Scan for the cell matching the given text and deliver its [X, Y] coordinate at center. 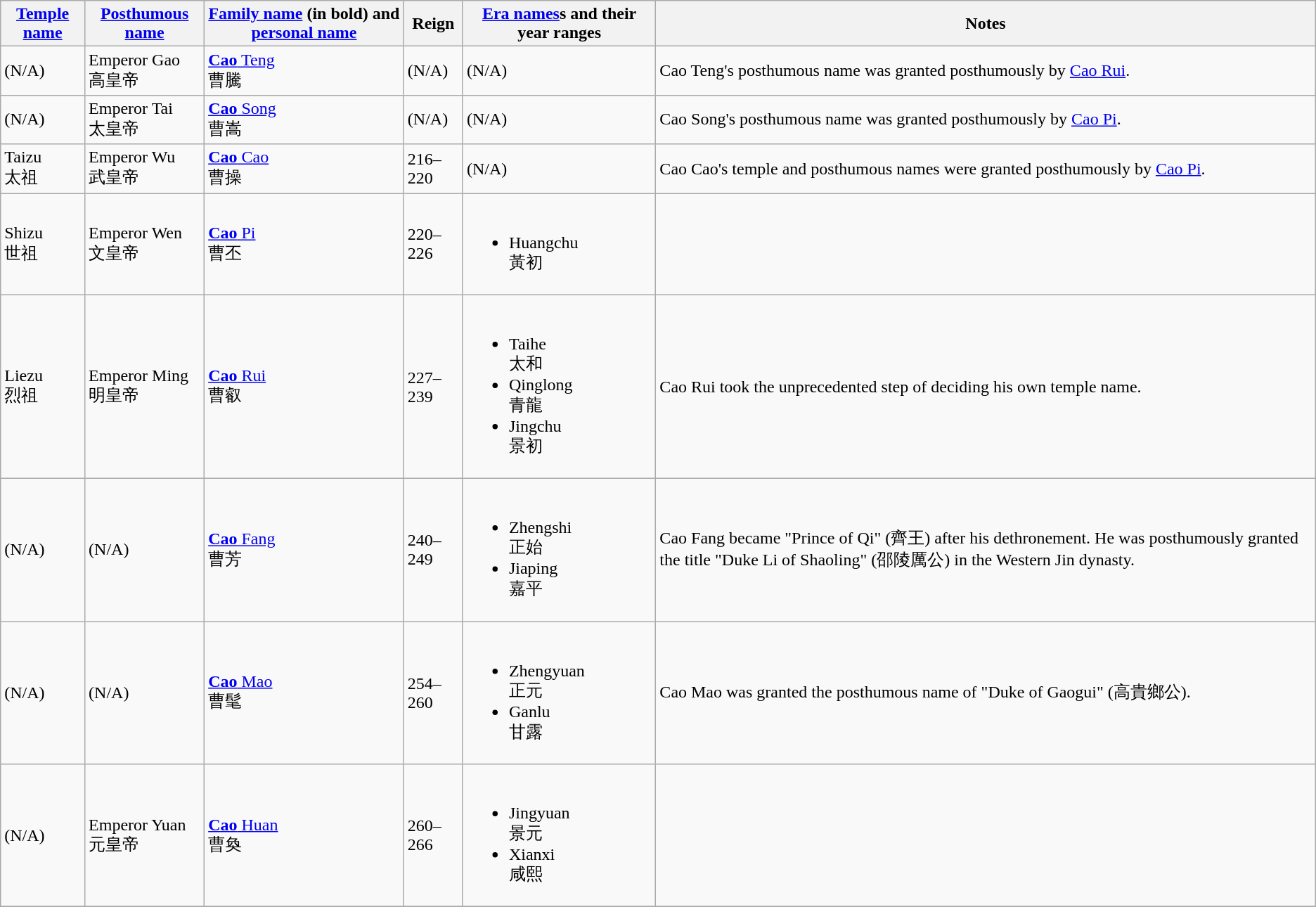
Liezu烈祖 [43, 387]
Zhengshi正始 Jiaping嘉平 [559, 550]
227–239 [433, 387]
Cao Pi曹丕 [304, 243]
Emperor Tai太皇帝 [145, 120]
Cao Rui took the unprecedented step of deciding his own temple name. [986, 387]
Cao Fang曹芳 [304, 550]
Emperor Ming明皇帝 [145, 387]
Family name (in bold) and personal name [304, 24]
254–260 [433, 693]
Cao Huan曹奐 [304, 835]
Jingyuan景元 Xianxi咸熙 [559, 835]
Cao Cao's temple and posthumous names were granted posthumously by Cao Pi. [986, 169]
Cao Rui曹叡 [304, 387]
Cao Mao was granted the posthumous name of "Duke of Gaogui" (高貴鄉公). [986, 693]
Huangchu黃初 [559, 243]
Emperor Yuan元皇帝 [145, 835]
Taihe太和 Qinglong青龍 Jingchu景初 [559, 387]
Cao Cao曹操 [304, 169]
260–266 [433, 835]
216–220 [433, 169]
Reign [433, 24]
Cao Teng's posthumous name was granted posthumously by Cao Rui. [986, 71]
Shizu世祖 [43, 243]
Temple name [43, 24]
220–226 [433, 243]
Cao Mao曹髦 [304, 693]
Emperor Wu武皇帝 [145, 169]
Zhengyuan正元 Ganlu甘露 [559, 693]
Taizu太祖 [43, 169]
Emperor Wen文皇帝 [145, 243]
240–249 [433, 550]
Emperor Gao高皇帝 [145, 71]
Era namess and their year ranges [559, 24]
Posthumous name [145, 24]
Notes [986, 24]
Cao Song's posthumous name was granted posthumously by Cao Pi. [986, 120]
Cao Song曹嵩 [304, 120]
Cao Teng曹騰 [304, 71]
